Return the (X, Y) coordinate for the center point of the cell that contains the specified text.  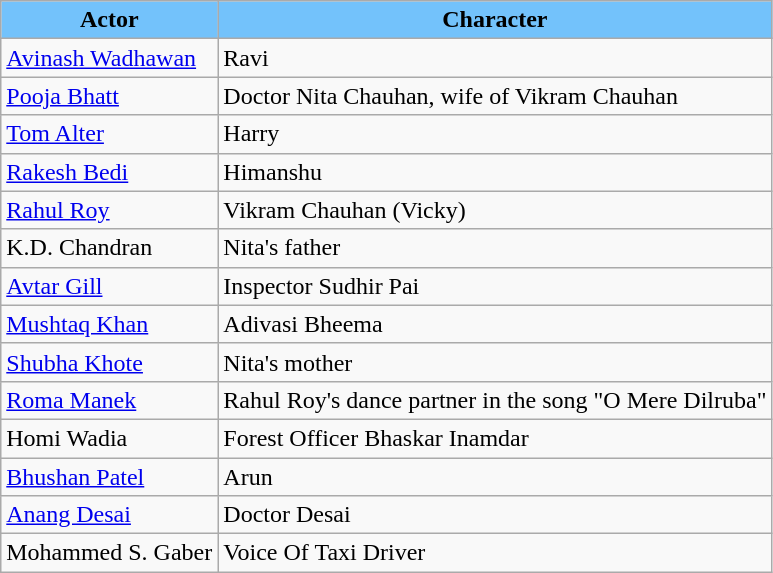
Doctor Nita Chauhan, wife of Vikram Chauhan (495, 96)
Bhushan Patel (110, 477)
Rakesh Bedi (110, 172)
Actor (110, 20)
Character (495, 20)
Roma Manek (110, 400)
Pooja Bhatt (110, 96)
Doctor Desai (495, 515)
Inspector Sudhir Pai (495, 286)
Shubha Khote (110, 362)
Rahul Roy's dance partner in the song "O Mere Dilruba" (495, 400)
Nita's father (495, 248)
Harry (495, 134)
Ravi (495, 58)
Rahul Roy (110, 210)
Tom Alter (110, 134)
Mushtaq Khan (110, 324)
Homi Wadia (110, 438)
Forest Officer Bhaskar Inamdar (495, 438)
Voice Of Taxi Driver (495, 553)
Avinash Wadhawan (110, 58)
Adivasi Bheema (495, 324)
Nita's mother (495, 362)
K.D. Chandran (110, 248)
Arun (495, 477)
Avtar Gill (110, 286)
Mohammed S. Gaber (110, 553)
Vikram Chauhan (Vicky) (495, 210)
Anang Desai (110, 515)
Himanshu (495, 172)
